From the cell containing the given text, extract its center point as [x, y] coordinate. 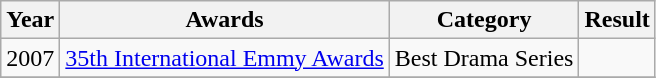
Year [30, 20]
Best Drama Series [484, 58]
Result [617, 20]
35th International Emmy Awards [224, 58]
Category [484, 20]
Awards [224, 20]
2007 [30, 58]
